Search for the cell housing the specified text and yield its (X, Y) center coordinate. 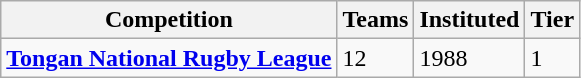
Competition (169, 20)
Teams (376, 20)
Tier (552, 20)
1988 (470, 58)
Tongan National Rugby League (169, 58)
1 (552, 58)
12 (376, 58)
Instituted (470, 20)
